Provide the (x, y) coordinate of the cell's center where the given text is located.  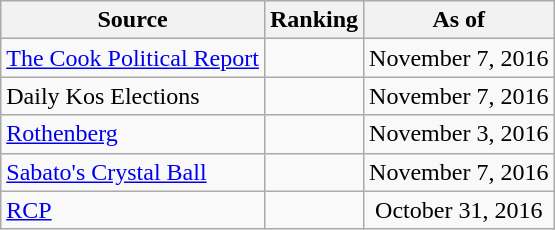
Source (133, 20)
RCP (133, 210)
As of (459, 20)
Ranking (314, 20)
Daily Kos Elections (133, 96)
Sabato's Crystal Ball (133, 172)
Rothenberg (133, 134)
October 31, 2016 (459, 210)
November 3, 2016 (459, 134)
The Cook Political Report (133, 58)
